Return (x, y) of the center of cell containing provided text 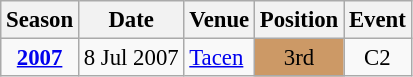
Position (300, 20)
Event (378, 20)
Tacen (220, 58)
Date (131, 20)
2007 (40, 58)
Venue (220, 20)
8 Jul 2007 (131, 58)
C2 (378, 58)
Season (40, 20)
3rd (300, 58)
